Return the [x, y] coordinate for the center point of the cell that contains the specified text.  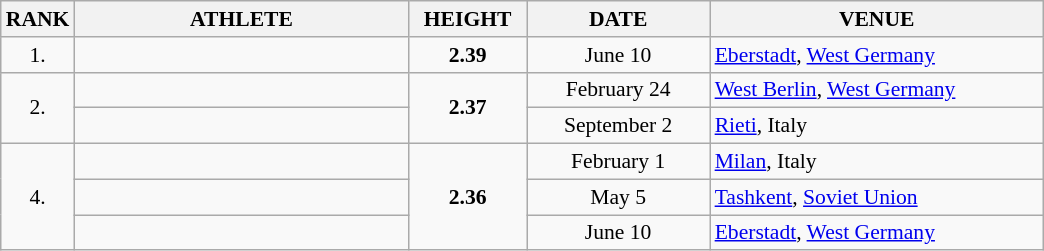
RANK [38, 19]
February 1 [618, 162]
2. [38, 108]
2.37 [468, 108]
4. [38, 198]
February 24 [618, 90]
DATE [618, 19]
1. [38, 55]
ATHLETE [241, 19]
Tashkent, Soviet Union [877, 197]
HEIGHT [468, 19]
2.36 [468, 198]
Rieti, Italy [877, 126]
2.39 [468, 55]
Milan, Italy [877, 162]
September 2 [618, 126]
May 5 [618, 197]
West Berlin, West Germany [877, 90]
VENUE [877, 19]
